Locate the cell with the specified text and output its (x, y) center coordinate. 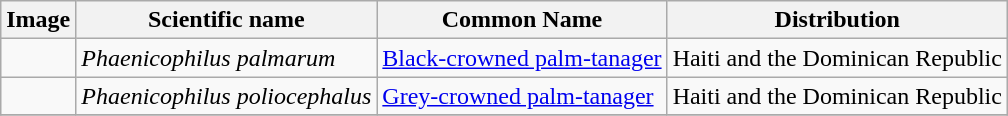
Black-crowned palm-tanager (522, 58)
Common Name (522, 20)
Image (38, 20)
Distribution (837, 20)
Phaenicophilus poliocephalus (226, 96)
Scientific name (226, 20)
Phaenicophilus palmarum (226, 58)
Grey-crowned palm-tanager (522, 96)
